Output the [X, Y] coordinate of the center of the cell containing the given text.  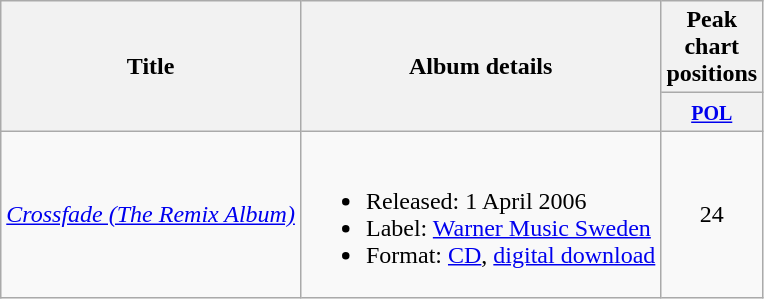
24 [712, 214]
Album details [480, 66]
Peak chart positions [712, 47]
Crossfade (The Remix Album) [151, 214]
Released: 1 April 2006Label: Warner Music SwedenFormat: CD, digital download [480, 214]
POL [712, 112]
Title [151, 66]
